Search for the cell housing the specified text and yield its [X, Y] center coordinate. 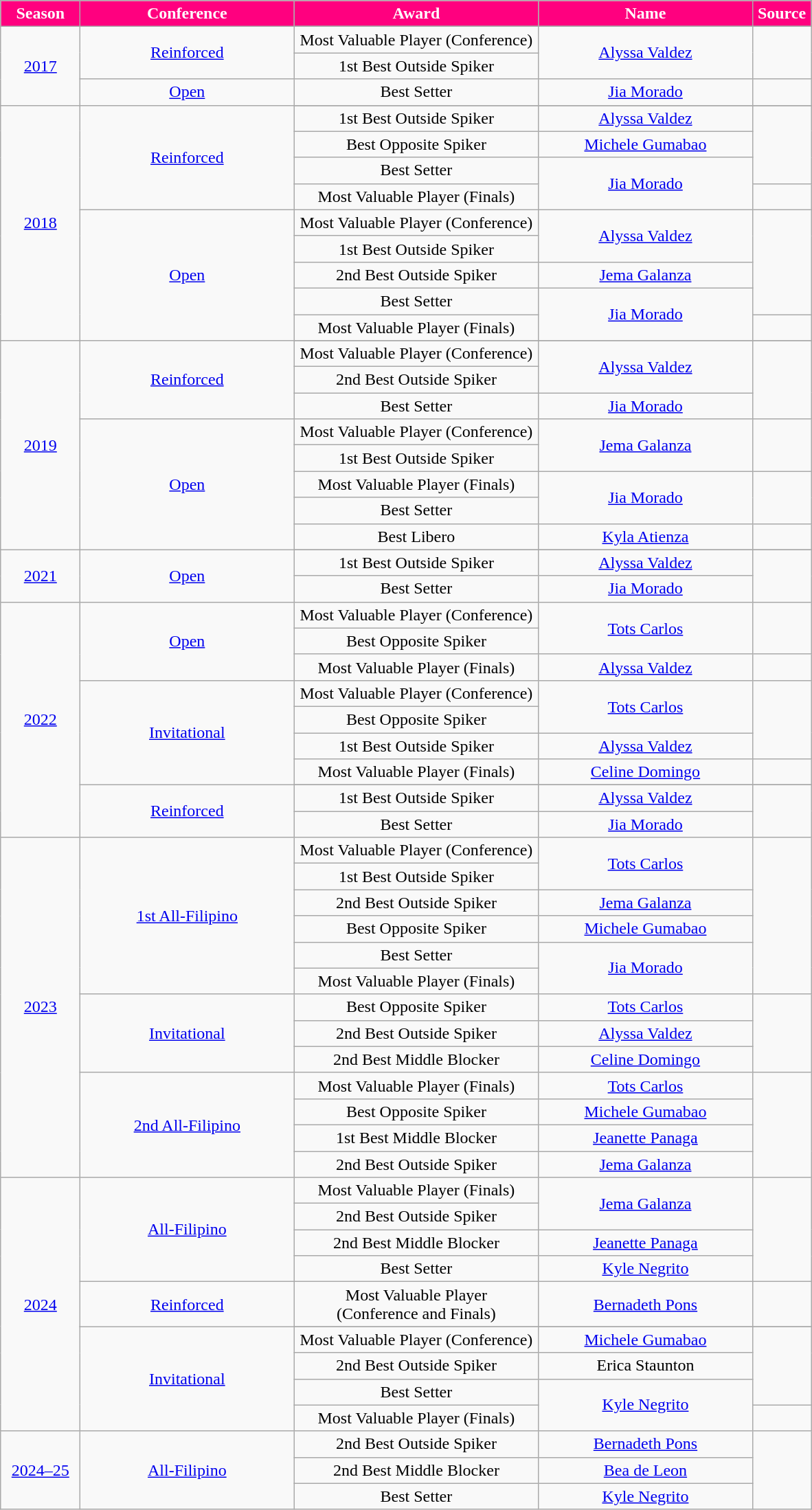
2021 [41, 576]
Bea de Leon [646, 1470]
Season [41, 14]
2nd All-Filipino [187, 1125]
Source [782, 14]
Name [646, 14]
2018 [41, 223]
2024–25 [41, 1470]
Award [416, 14]
2024 [41, 1305]
1st All-Filipino [187, 916]
Most Valuable Player(Conference and Finals) [416, 1304]
2023 [41, 1007]
Best Libero [416, 537]
Erica Staunton [646, 1366]
2019 [41, 445]
1st Best Middle Blocker [416, 1138]
Kyla Atienza [646, 537]
2017 [41, 66]
2022 [41, 720]
Conference [187, 14]
